Determine the (x, y) coordinate at the center of the cell enclosing the given text.  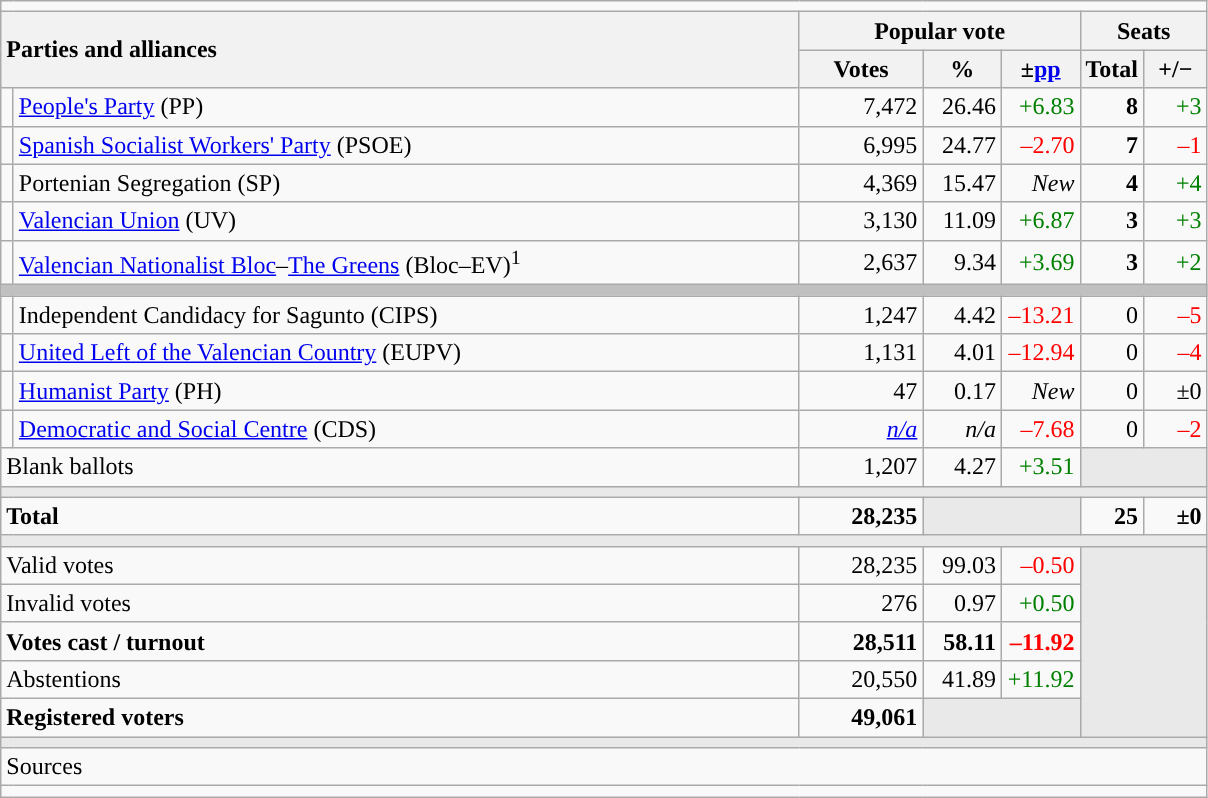
±pp (1040, 69)
8 (1112, 107)
–13.21 (1040, 315)
–1 (1176, 145)
1,131 (861, 353)
7,472 (861, 107)
99.03 (962, 565)
+6.87 (1040, 221)
1,247 (861, 315)
People's Party (PP) (406, 107)
% (962, 69)
+6.83 (1040, 107)
15.47 (962, 183)
49,061 (861, 718)
Invalid votes (400, 603)
–12.94 (1040, 353)
4 (1112, 183)
24.77 (962, 145)
Parties and alliances (400, 50)
Votes (861, 69)
41.89 (962, 679)
+0.50 (1040, 603)
–7.68 (1040, 429)
–4 (1176, 353)
Valencian Union (UV) (406, 221)
–0.50 (1040, 565)
1,207 (861, 467)
4.27 (962, 467)
+4 (1176, 183)
58.11 (962, 641)
4.42 (962, 315)
–2 (1176, 429)
47 (861, 391)
0.17 (962, 391)
Registered voters (400, 718)
Popular vote (940, 31)
11.09 (962, 221)
Valid votes (400, 565)
Blank ballots (400, 467)
+3.69 (1040, 262)
4.01 (962, 353)
Independent Candidacy for Sagunto (CIPS) (406, 315)
26.46 (962, 107)
+2 (1176, 262)
28,511 (861, 641)
6,995 (861, 145)
United Left of the Valencian Country (EUPV) (406, 353)
Abstentions (400, 679)
Sources (604, 767)
–2.70 (1040, 145)
9.34 (962, 262)
7 (1112, 145)
Seats (1144, 31)
+11.92 (1040, 679)
+3.51 (1040, 467)
Democratic and Social Centre (CDS) (406, 429)
Valencian Nationalist Bloc–The Greens (Bloc–EV)1 (406, 262)
Spanish Socialist Workers' Party (PSOE) (406, 145)
–5 (1176, 315)
Votes cast / turnout (400, 641)
20,550 (861, 679)
4,369 (861, 183)
Portenian Segregation (SP) (406, 183)
–11.92 (1040, 641)
Humanist Party (PH) (406, 391)
276 (861, 603)
2,637 (861, 262)
+/− (1176, 69)
25 (1112, 516)
0.97 (962, 603)
3,130 (861, 221)
